Capture the cell that displays the provided text and extract its [x, y] central coordinate. 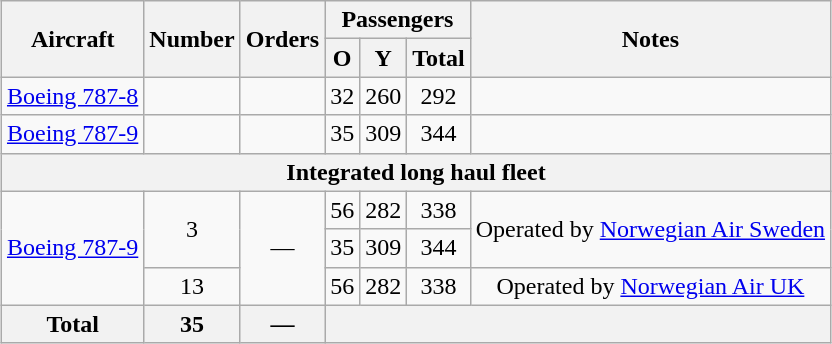
Aircraft [72, 39]
32 [342, 96]
3 [192, 229]
260 [384, 96]
Notes [650, 39]
Passengers [398, 20]
13 [192, 286]
Boeing 787-8 [72, 96]
Integrated long haul fleet [416, 172]
Number [192, 39]
Orders [282, 39]
Operated by Norwegian Air UK [650, 286]
Y [384, 58]
292 [439, 96]
O [342, 58]
Operated by Norwegian Air Sweden [650, 229]
